Return the [x, y] coordinate for the center point of the cell that contains the specified text.  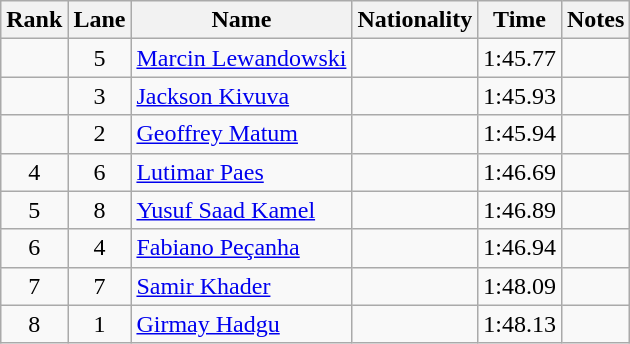
1:46.69 [520, 172]
Jackson Kivuva [242, 96]
1:45.77 [520, 58]
Time [520, 20]
1:45.94 [520, 134]
Geoffrey Matum [242, 134]
Marcin Lewandowski [242, 58]
Yusuf Saad Kamel [242, 210]
Nationality [415, 20]
1:48.09 [520, 286]
1:46.94 [520, 248]
1:48.13 [520, 324]
Samir Khader [242, 286]
1:46.89 [520, 210]
2 [100, 134]
Rank [34, 20]
Girmay Hadgu [242, 324]
Fabiano Peçanha [242, 248]
3 [100, 96]
Lutimar Paes [242, 172]
1:45.93 [520, 96]
1 [100, 324]
Notes [595, 20]
Lane [100, 20]
Name [242, 20]
